Provide the (X, Y) coordinate of the cell's center where the given text is located.  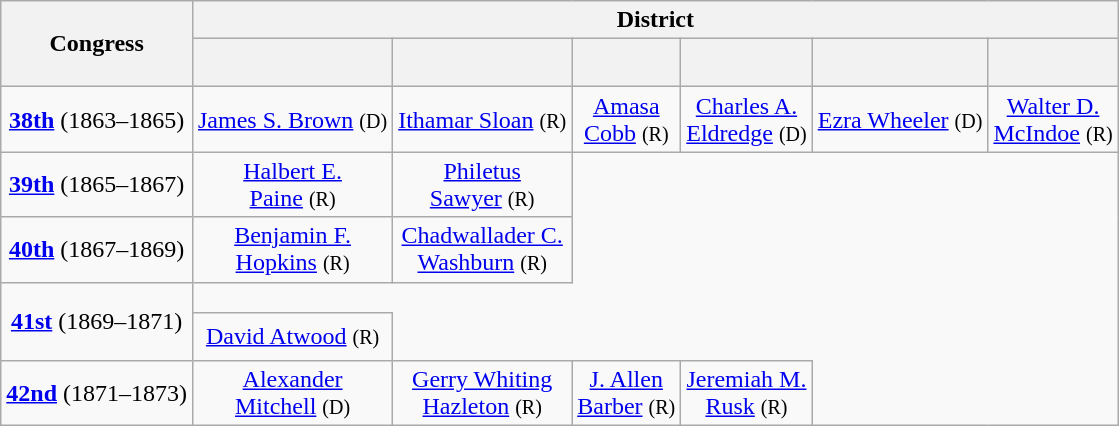
38th (1863–1865) (97, 120)
David Atwood (R) (292, 336)
AmasaCobb (R) (626, 120)
41st (1869–1871) (97, 321)
Halbert E.Paine (R) (292, 184)
District (655, 20)
42nd (1871–1873) (97, 392)
Charles A.Eldredge (D) (746, 120)
J. AllenBarber (R) (626, 392)
Ezra Wheeler (D) (900, 120)
AlexanderMitchell (D) (292, 392)
Jeremiah M.Rusk (R) (746, 392)
James S. Brown (D) (292, 120)
Benjamin F.Hopkins (R) (292, 250)
Gerry WhitingHazleton (R) (482, 392)
PhiletusSawyer (R) (482, 184)
Congress (97, 44)
39th (1865–1867) (97, 184)
Walter D.McIndoe (R) (1053, 120)
40th (1867–1869) (97, 250)
Ithamar Sloan (R) (482, 120)
Chadwallader C.Washburn (R) (482, 250)
